Return [X, Y] of the center of cell containing provided text 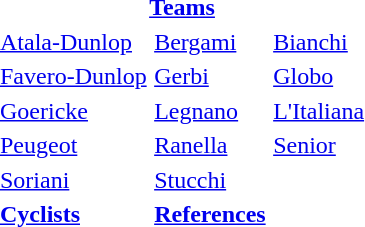
Bergami [210, 42]
Stucchi [210, 180]
Legnano [210, 111]
Gerbi [210, 77]
Ranella [210, 145]
